Scan for the cell matching the given text and deliver its [x, y] coordinate at center. 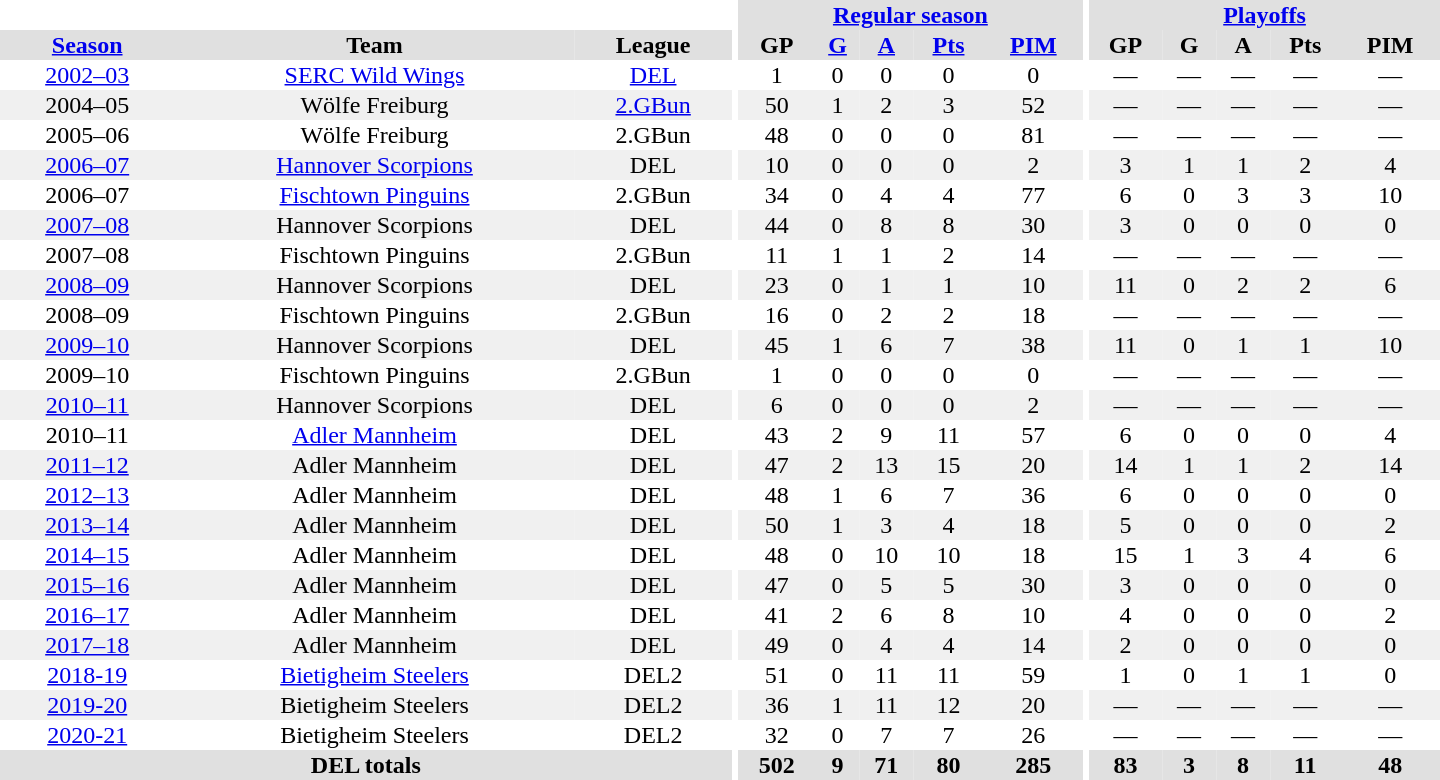
2013–14 [87, 525]
Playoffs [1264, 15]
80 [948, 765]
49 [777, 645]
League [654, 45]
DEL totals [366, 765]
83 [1126, 765]
23 [777, 285]
2012–13 [87, 495]
45 [777, 345]
44 [777, 225]
32 [777, 735]
2016–17 [87, 615]
2018-19 [87, 675]
13 [886, 465]
81 [1034, 135]
2011–12 [87, 465]
2005–06 [87, 135]
12 [948, 705]
77 [1034, 195]
51 [777, 675]
2002–03 [87, 75]
43 [777, 435]
41 [777, 615]
2020-21 [87, 735]
57 [1034, 435]
2004–05 [87, 105]
Team [374, 45]
2014–15 [87, 555]
Regular season [910, 15]
34 [777, 195]
2017–18 [87, 645]
285 [1034, 765]
Season [87, 45]
26 [1034, 735]
59 [1034, 675]
38 [1034, 345]
16 [777, 315]
52 [1034, 105]
2015–16 [87, 585]
502 [777, 765]
71 [886, 765]
SERC Wild Wings [374, 75]
2019-20 [87, 705]
